For the text-containing cell, return its midpoint in [X, Y] coordinate format. 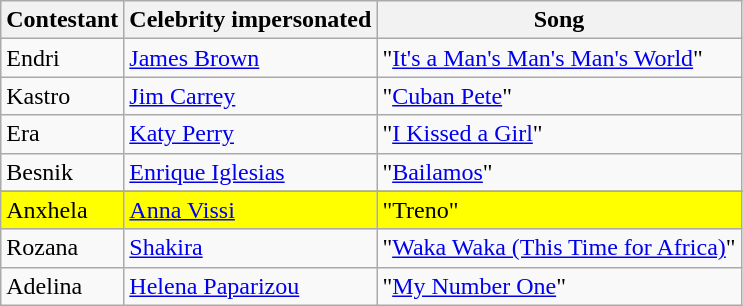
Endri [62, 58]
"Waka Waka (This Time for Africa)" [559, 248]
Song [559, 20]
Helena Paparizou [250, 286]
Enrique Iglesias [250, 172]
Besnik [62, 172]
Contestant [62, 20]
Anna Vissi [250, 210]
Celebrity impersonated [250, 20]
"I Kissed a Girl" [559, 134]
James Brown [250, 58]
Rozana [62, 248]
"Bailamos" [559, 172]
Katy Perry [250, 134]
Era [62, 134]
Adelina [62, 286]
"Treno" [559, 210]
Kastro [62, 96]
Anxhela [62, 210]
"It's a Man's Man's Man's World" [559, 58]
"My Number One" [559, 286]
Jim Carrey [250, 96]
"Cuban Pete" [559, 96]
Shakira [250, 248]
